Provide the (x, y) coordinate of the cell's center where the given text is located.  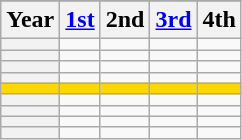
2nd (125, 20)
4th (219, 20)
3rd (174, 20)
1st (80, 20)
Year (30, 20)
